Return (X, Y) of the center of cell containing provided text 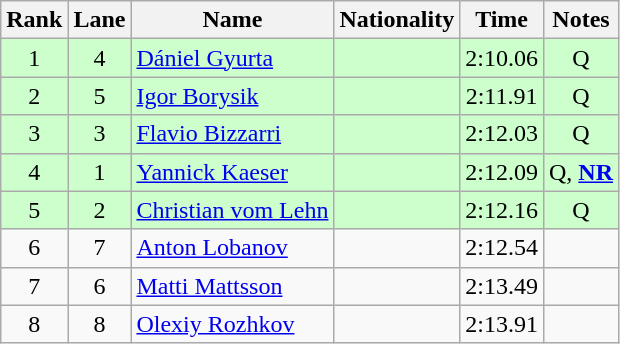
Lane (100, 20)
2:10.06 (502, 58)
2:12.03 (502, 134)
Time (502, 20)
Name (232, 20)
2:13.91 (502, 324)
Anton Lobanov (232, 248)
Notes (580, 20)
Yannick Kaeser (232, 172)
Christian vom Lehn (232, 210)
Flavio Bizzarri (232, 134)
2:12.16 (502, 210)
Nationality (397, 20)
Q, NR (580, 172)
Olexiy Rozhkov (232, 324)
Dániel Gyurta (232, 58)
2:13.49 (502, 286)
2:12.09 (502, 172)
Matti Mattsson (232, 286)
2:11.91 (502, 96)
Igor Borysik (232, 96)
2:12.54 (502, 248)
Rank (34, 20)
